Detect which cell encompasses the target text, then output its (x, y) center coordinate. 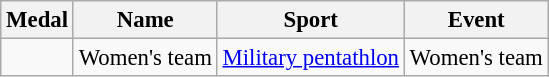
Medal (38, 20)
Event (476, 20)
Military pentathlon (310, 58)
Name (145, 20)
Sport (310, 20)
